Capture the cell that displays the provided text and extract its [x, y] central coordinate. 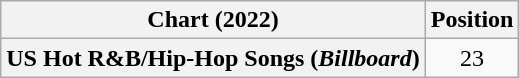
US Hot R&B/Hip-Hop Songs (Billboard) [213, 58]
Chart (2022) [213, 20]
Position [472, 20]
23 [472, 58]
